Scan for the cell matching the given text and deliver its (x, y) coordinate at center. 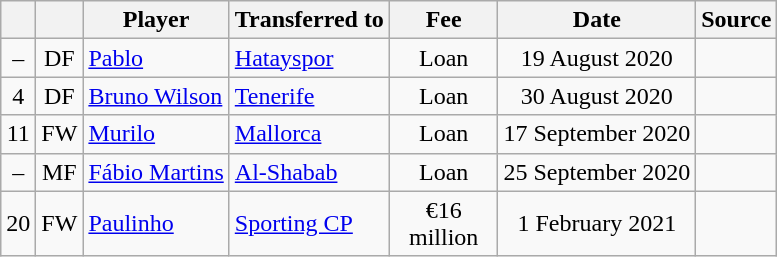
Pablo (156, 58)
Murilo (156, 134)
1 February 2021 (597, 224)
Player (156, 20)
4 (18, 96)
MF (60, 172)
Source (736, 20)
Mallorca (309, 134)
Tenerife (309, 96)
Fee (444, 20)
Hatayspor (309, 58)
Date (597, 20)
25 September 2020 (597, 172)
Paulinho (156, 224)
Transferred to (309, 20)
11 (18, 134)
Al-Shabab (309, 172)
20 (18, 224)
30 August 2020 (597, 96)
Sporting CP (309, 224)
19 August 2020 (597, 58)
€16 million (444, 224)
Bruno Wilson (156, 96)
Fábio Martins (156, 172)
17 September 2020 (597, 134)
